Capture the cell that displays the provided text and extract its (x, y) central coordinate. 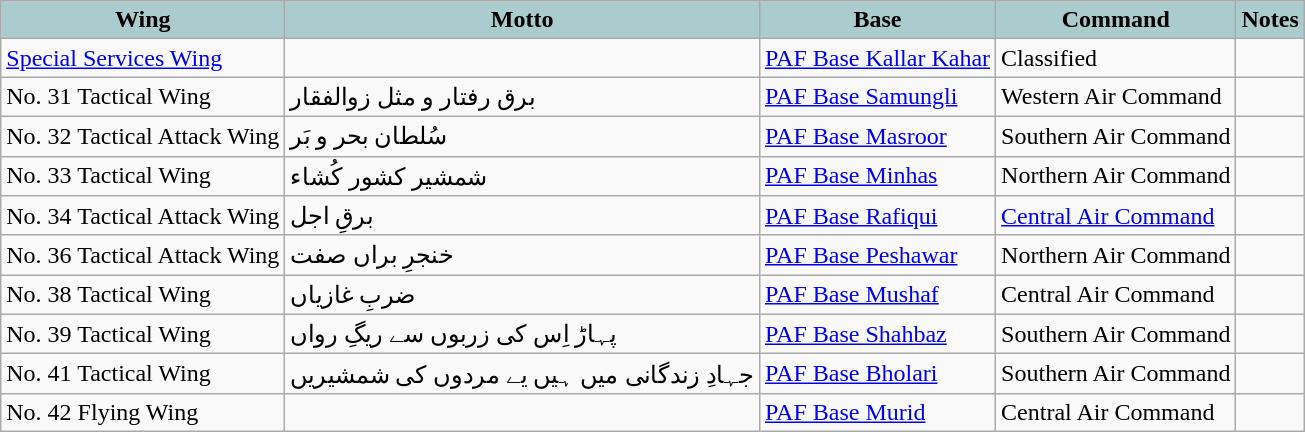
PAF Base Peshawar (877, 255)
No. 34 Tactical Attack Wing (143, 216)
شمشیر کشور کُشاء (522, 176)
PAF Base Rafiqui (877, 216)
No. 36 Tactical Attack Wing (143, 255)
Western Air Command (1116, 97)
برقِ اجل (522, 216)
PAF Base Kallar Kahar (877, 58)
No. 42 Flying Wing (143, 412)
PAF Base Murid (877, 412)
No. 38 Tactical Wing (143, 295)
PAF Base Shahbaz (877, 334)
Wing (143, 20)
PAF Base Minhas (877, 176)
PAF Base Samungli (877, 97)
برق رفتار و مثل زوالفقار (522, 97)
No. 33 Tactical Wing (143, 176)
Motto (522, 20)
جہادِ زندگانی میں ہیں یے مردوں کی شمشیریں (522, 374)
PAF Base Bholari (877, 374)
Base (877, 20)
سُلطان بحر و بَر (522, 136)
No. 39 Tactical Wing (143, 334)
Notes (1270, 20)
ضربِ غازیاں (522, 295)
PAF Base Mushaf (877, 295)
خنجرِ براں صفت (522, 255)
Classified (1116, 58)
PAF Base Masroor (877, 136)
No. 32 Tactical Attack Wing (143, 136)
پہاڑ اِس کی زربوں سے ریگِ رواں (522, 334)
Command (1116, 20)
No. 41 Tactical Wing (143, 374)
No. 31 Tactical Wing (143, 97)
Special Services Wing (143, 58)
